Identify which cell holds the provided text, then report its [X, Y] central coordinate. 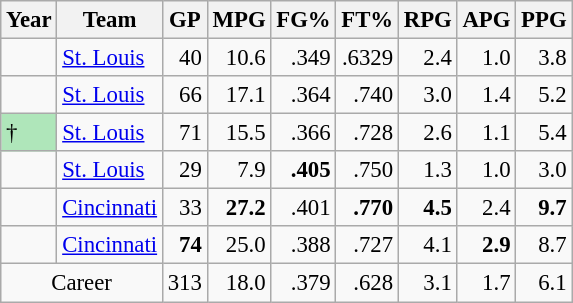
27.2 [239, 208]
Team [110, 20]
313 [184, 283]
2.9 [486, 245]
1.1 [486, 133]
.750 [368, 170]
17.1 [239, 95]
.364 [304, 95]
.6329 [368, 58]
40 [184, 58]
1.4 [486, 95]
GP [184, 20]
3.1 [428, 283]
8.7 [544, 245]
1.7 [486, 283]
APG [486, 20]
.740 [368, 95]
71 [184, 133]
.388 [304, 245]
.728 [368, 133]
RPG [428, 20]
FG% [304, 20]
2.6 [428, 133]
.770 [368, 208]
4.5 [428, 208]
6.1 [544, 283]
5.2 [544, 95]
4.1 [428, 245]
.628 [368, 283]
7.9 [239, 170]
.727 [368, 245]
3.8 [544, 58]
29 [184, 170]
Year [29, 20]
1.3 [428, 170]
.405 [304, 170]
15.5 [239, 133]
18.0 [239, 283]
† [29, 133]
33 [184, 208]
.349 [304, 58]
.366 [304, 133]
.401 [304, 208]
Career [82, 283]
66 [184, 95]
5.4 [544, 133]
25.0 [239, 245]
9.7 [544, 208]
10.6 [239, 58]
MPG [239, 20]
PPG [544, 20]
74 [184, 245]
FT% [368, 20]
.379 [304, 283]
